For the text-containing cell, return its midpoint in (x, y) coordinate format. 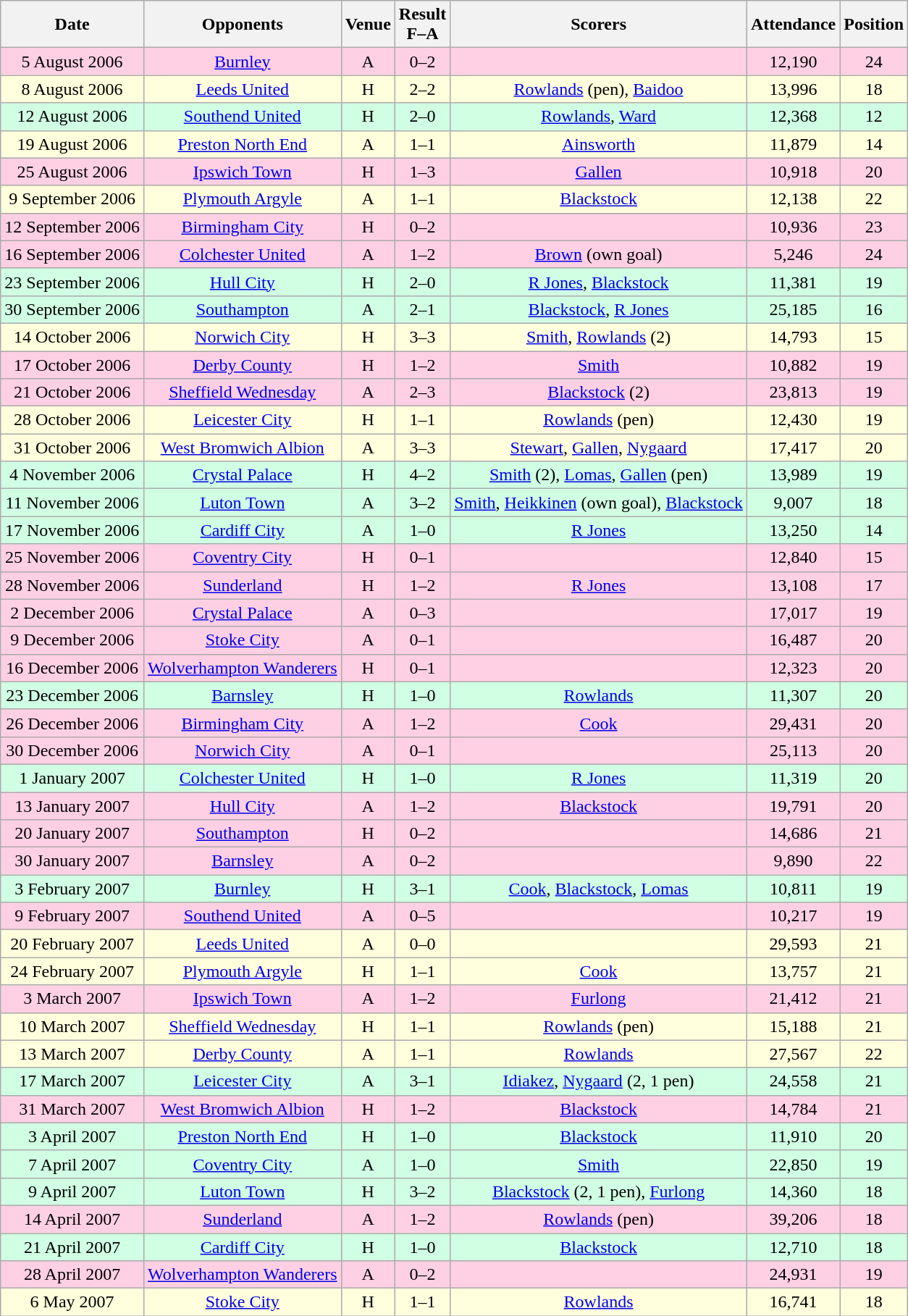
Gallen (599, 172)
0–3 (422, 613)
13,996 (793, 89)
11,381 (793, 282)
Attendance (793, 25)
16 December 2006 (72, 668)
5 August 2006 (72, 62)
2–3 (422, 393)
Ainsworth (599, 144)
4–2 (422, 475)
17 October 2006 (72, 364)
19,791 (793, 806)
29,431 (793, 723)
Scorers (599, 25)
Smith, Rowlands (2) (599, 337)
21,412 (793, 999)
12,710 (793, 1246)
21 October 2006 (72, 393)
1–3 (422, 172)
9 February 2007 (72, 916)
11 November 2006 (72, 503)
16 September 2006 (72, 254)
17 March 2007 (72, 1081)
14,686 (793, 834)
14 October 2006 (72, 337)
Idiakez, Nygaard (2, 1 pen) (599, 1081)
25 November 2006 (72, 558)
9 September 2006 (72, 199)
3 March 2007 (72, 999)
21 April 2007 (72, 1246)
29,593 (793, 944)
12 August 2006 (72, 117)
28 October 2006 (72, 420)
13,989 (793, 475)
10,936 (793, 227)
13,757 (793, 971)
15,188 (793, 1026)
25,185 (793, 309)
30 December 2006 (72, 750)
12 (874, 117)
10,918 (793, 172)
17 (874, 585)
24 February 2007 (72, 971)
Stewart, Gallen, Nygaard (599, 448)
Blackstock (2) (599, 393)
31 October 2006 (72, 448)
25 August 2006 (72, 172)
2 December 2006 (72, 613)
39,206 (793, 1219)
11,879 (793, 144)
20 January 2007 (72, 834)
12 September 2006 (72, 227)
8 August 2006 (72, 89)
12,323 (793, 668)
22,850 (793, 1164)
14,784 (793, 1109)
17,017 (793, 613)
14 April 2007 (72, 1219)
2–1 (422, 309)
13 January 2007 (72, 806)
30 January 2007 (72, 861)
5,246 (793, 254)
11,319 (793, 778)
10,811 (793, 889)
12,430 (793, 420)
Smith, Heikkinen (own goal), Blackstock (599, 503)
27,567 (793, 1054)
Venue (368, 25)
20 February 2007 (72, 944)
13,250 (793, 530)
Smith (2), Lomas, Gallen (pen) (599, 475)
23 September 2006 (72, 282)
12,840 (793, 558)
10,882 (793, 364)
Date (72, 25)
6 May 2007 (72, 1302)
Blackstock, R Jones (599, 309)
23 (874, 227)
10 March 2007 (72, 1026)
ResultF–A (422, 25)
11,307 (793, 695)
17,417 (793, 448)
Opponents (242, 25)
28 April 2007 (72, 1275)
14,793 (793, 337)
Cook, Blackstock, Lomas (599, 889)
4 November 2006 (72, 475)
10,217 (793, 916)
11,910 (793, 1136)
24,558 (793, 1081)
0–5 (422, 916)
9,007 (793, 503)
17 November 2006 (72, 530)
14,360 (793, 1191)
7 April 2007 (72, 1164)
12,138 (793, 199)
3 February 2007 (72, 889)
30 September 2006 (72, 309)
9,890 (793, 861)
1 January 2007 (72, 778)
9 December 2006 (72, 640)
23,813 (793, 393)
16,741 (793, 1302)
Rowlands, Ward (599, 117)
12,368 (793, 117)
24,931 (793, 1275)
26 December 2006 (72, 723)
0–0 (422, 944)
Rowlands (pen), Baidoo (599, 89)
Brown (own goal) (599, 254)
9 April 2007 (72, 1191)
R Jones, Blackstock (599, 282)
28 November 2006 (72, 585)
Furlong (599, 999)
3 April 2007 (72, 1136)
16,487 (793, 640)
Position (874, 25)
19 August 2006 (72, 144)
16 (874, 309)
12,190 (793, 62)
Blackstock (2, 1 pen), Furlong (599, 1191)
31 March 2007 (72, 1109)
25,113 (793, 750)
23 December 2006 (72, 695)
2–2 (422, 89)
13 March 2007 (72, 1054)
13,108 (793, 585)
